Detect which cell encompasses the target text, then output its (x, y) center coordinate. 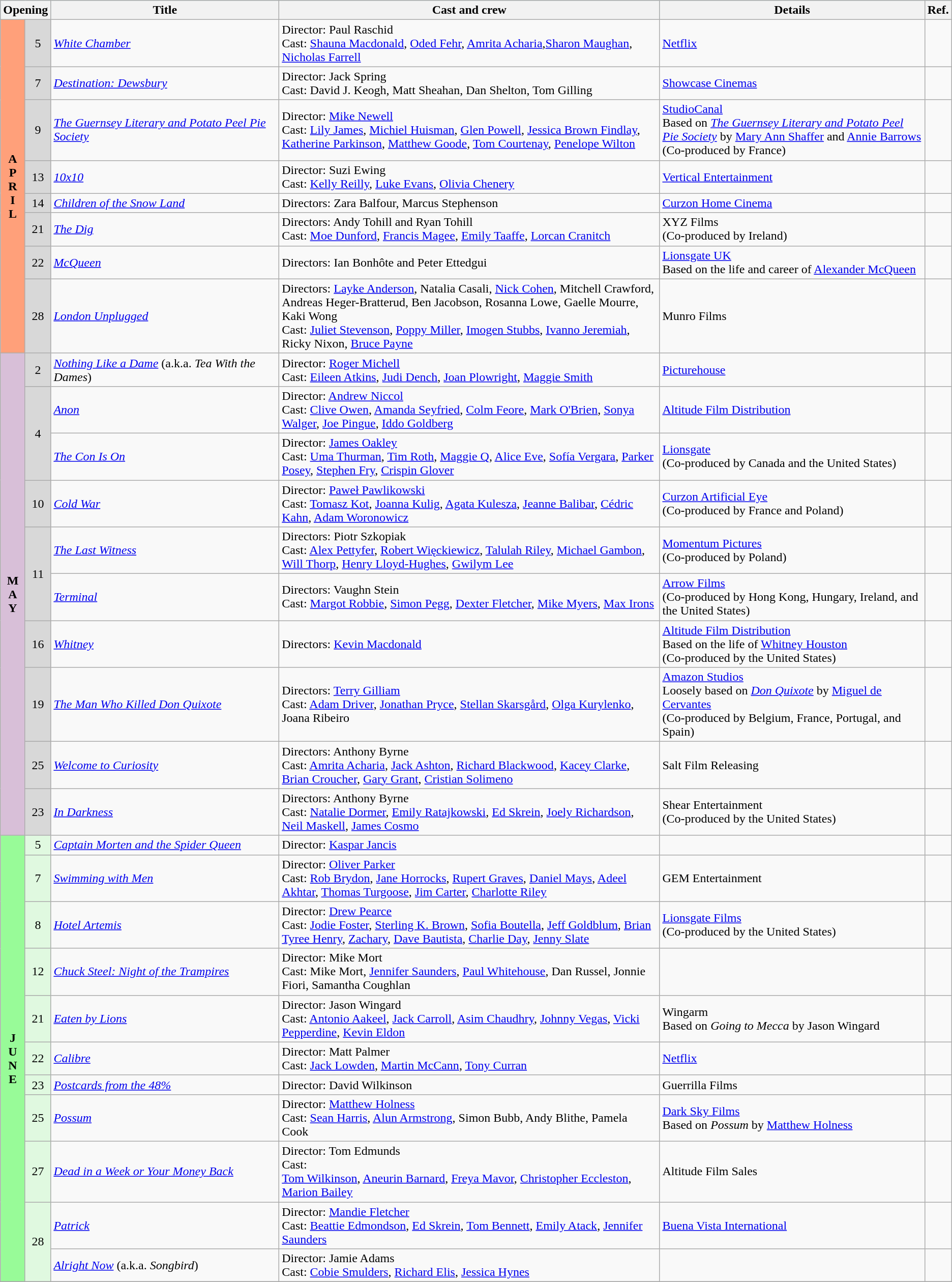
Wingarm Based on Going to Mecca by Jason Wingard (792, 1018)
In Darkness (165, 812)
Possum (165, 1118)
Director: Oliver Parker Cast: Rob Brydon, Jane Horrocks, Rupert Graves, Daniel Mays, Adeel Akhtar, Thomas Turgoose, Jim Carter, Charlotte Riley (469, 878)
The Con Is On (165, 456)
Director: James Oakley Cast: Uma Thurman, Tim Roth, Maggie Q, Alice Eve, Sofía Vergara, Parker Posey, Stephen Fry, Crispin Glover (469, 456)
White Chamber (165, 43)
Director: Jamie Adams Cast: Cobie Smulders, Richard Elis, Jessica Hynes (469, 1266)
The Dig (165, 229)
Chuck Steel: Night of the Trampires (165, 972)
19 (38, 705)
StudioCanal Based on The Guernsey Literary and Potato Peel Pie Society by Mary Ann Shaffer and Annie Barrows (Co-produced by France) (792, 130)
Anon (165, 410)
Altitude Film Distribution (792, 410)
12 (38, 972)
Altitude Film Sales (792, 1171)
Nothing Like a Dame (a.k.a. Tea With the Dames) (165, 369)
Director: Kaspar Jancis (469, 845)
Patrick (165, 1225)
Directors: Vaughn Stein Cast: Margot Robbie, Simon Pegg, Dexter Fletcher, Mike Myers, Max Irons (469, 597)
Directors: Anthony Byrne Cast: Natalie Dormer, Emily Ratajkowski, Ed Skrein, Joely Richardson, Neil Maskell, James Cosmo (469, 812)
Swimming with Men (165, 878)
Children of the Snow Land (165, 203)
11 (38, 574)
10 (38, 504)
Momentum Pictures (Co-produced by Poland) (792, 550)
Director: Matthew Holness Cast: Sean Harris, Alun Armstrong, Simon Bubb, Andy Blithe, Pamela Cook (469, 1118)
Directors: Andy Tohill and Ryan Tohill Cast: Moe Dunford, Francis Magee, Emily Taaffe, Lorcan Cranitch (469, 229)
13 (38, 177)
Director: David Wilkinson (469, 1085)
27 (38, 1171)
Salt Film Releasing (792, 765)
2 (38, 369)
Calibre (165, 1058)
Director: Paweł Pawlikowski Cast: Tomasz Kot, Joanna Kulig, Agata Kulesza, Jeanne Balibar, Cédric Kahn, Adam Woronowicz (469, 504)
Director: Tom Edmunds Cast:Tom Wilkinson, Aneurin Barnard, Freya Mavor, Christopher Eccleston, Marion Bailey (469, 1171)
GEM Entertainment (792, 878)
Cold War (165, 504)
Hotel Artemis (165, 925)
XYZ Films (Co-produced by Ireland) (792, 229)
Director: Jack Spring Cast: David J. Keogh, Matt Sheahan, Dan Shelton, Tom Gilling (469, 83)
Vertical Entertainment (792, 177)
16 (38, 644)
Opening (25, 10)
Director: Roger Michell Cast: Eileen Atkins, Judi Dench, Joan Plowright, Maggie Smith (469, 369)
14 (38, 203)
Director: Andrew Niccol Cast: Clive Owen, Amanda Seyfried, Colm Feore, Mark O'Brien, Sonya Walger, Joe Pingue, Iddo Goldberg (469, 410)
Cast and crew (469, 10)
Director: Matt Palmer Cast: Jack Lowden, Martin McCann, Tony Curran (469, 1058)
Picturehouse (792, 369)
Directors: Zara Balfour, Marcus Stephenson (469, 203)
Destination: Dewsbury (165, 83)
Alright Now (a.k.a. Songbird) (165, 1266)
McQueen (165, 263)
Dark Sky Films Based on Possum by Matthew Holness (792, 1118)
JUNE (13, 1059)
Arrow Films (Co-produced by Hong Kong, Hungary, Ireland, and the United States) (792, 597)
Lionsgate Films (Co-produced by the United States) (792, 925)
8 (38, 925)
Guerrilla Films (792, 1085)
Captain Morten and the Spider Queen (165, 845)
Postcards from the 48% (165, 1085)
Director: Mike Mort Cast: Mike Mort, Jennifer Saunders, Paul Whitehouse, Dan Russel, Jonnie Fiori, Samantha Coughlan (469, 972)
Directors: Anthony Byrne Cast: Amrita Acharia, Jack Ashton, Richard Blackwood, Kacey Clarke, Brian Croucher, Gary Grant, Cristian Solimeno (469, 765)
London Unplugged (165, 316)
Details (792, 10)
Buena Vista International (792, 1225)
Directors: Piotr Szkopiak Cast: Alex Pettyfer, Robert Więckiewicz, Talulah Riley, Michael Gambon, Will Thorp, Henry Lloyd-Hughes, Gwilym Lee (469, 550)
MAY (13, 594)
Altitude Film Distribution Based on the life of Whitney Houston (Co-produced by the United States) (792, 644)
The Man Who Killed Don Quixote (165, 705)
Dead in a Week or Your Money Back (165, 1171)
Curzon Artificial Eye (Co-produced by France and Poland) (792, 504)
4 (38, 433)
Terminal (165, 597)
Eaten by Lions (165, 1018)
Whitney (165, 644)
Showcase Cinemas (792, 83)
Lionsgate (Co-produced by Canada and the United States) (792, 456)
Welcome to Curiosity (165, 765)
The Guernsey Literary and Potato Peel Pie Society (165, 130)
Directors: Kevin Macdonald (469, 644)
Ref. (938, 10)
Director: Suzi Ewing Cast: Kelly Reilly, Luke Evans, Olivia Chenery (469, 177)
Director: Mandie Fletcher Cast: Beattie Edmondson, Ed Skrein, Tom Bennett, Emily Atack, Jennifer Saunders (469, 1225)
Director: Jason Wingard Cast: Antonio Aakeel, Jack Carroll, Asim Chaudhry, Johnny Vegas, Vicki Pepperdine, Kevin Eldon (469, 1018)
Directors: Terry Gilliam Cast: Adam Driver, Jonathan Pryce, Stellan Skarsgård, Olga Kurylenko, Joana Ribeiro (469, 705)
Shear Entertainment (Co-produced by the United States) (792, 812)
Director: Paul Raschid Cast: Shauna Macdonald, Oded Fehr, Amrita Acharia,Sharon Maughan, Nicholas Farrell (469, 43)
Curzon Home Cinema (792, 203)
9 (38, 130)
Lionsgate UK Based on the life and career of Alexander McQueen (792, 263)
The Last Witness (165, 550)
Title (165, 10)
Amazon Studios Loosely based on Don Quixote by Miguel de Cervantes (Co-produced by Belgium, France, Portugal, and Spain) (792, 705)
APRIL (13, 187)
Munro Films (792, 316)
Directors: Ian Bonhôte and Peter Ettedgui (469, 263)
10x10 (165, 177)
